Return (x, y) of the center of cell containing provided text 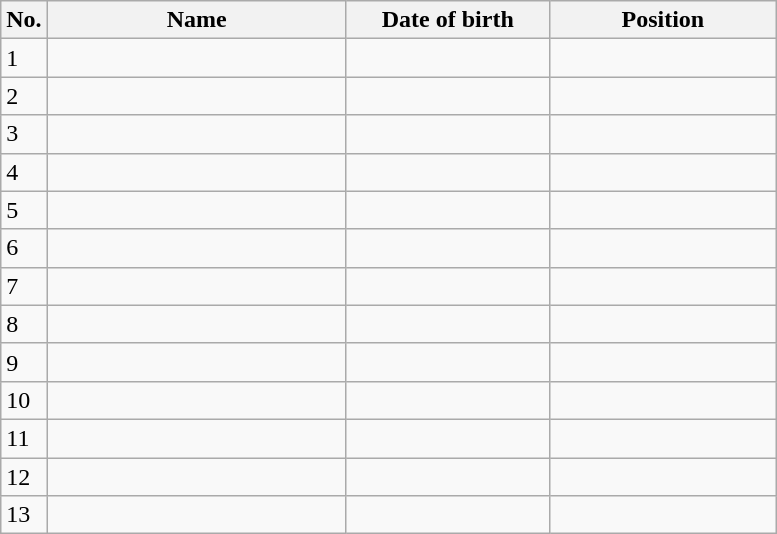
Position (662, 20)
No. (24, 20)
2 (24, 96)
10 (24, 400)
5 (24, 210)
8 (24, 324)
4 (24, 172)
3 (24, 134)
6 (24, 248)
Name (196, 20)
7 (24, 286)
Date of birth (448, 20)
11 (24, 438)
9 (24, 362)
13 (24, 515)
1 (24, 58)
12 (24, 477)
